Return [X, Y] of the center of cell containing provided text 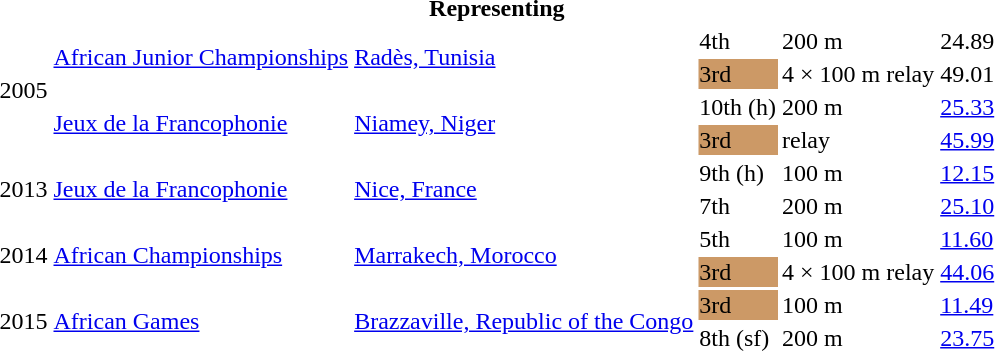
Radès, Tunisia [524, 58]
9th (h) [738, 173]
10th (h) [738, 107]
African Junior Championships [201, 58]
Niamey, Niger [524, 124]
Nice, France [524, 190]
African Championships [201, 256]
relay [858, 140]
Marrakech, Morocco [524, 256]
5th [738, 239]
4th [738, 41]
7th [738, 206]
